From the cell containing the given text, extract its center point as [X, Y] coordinate. 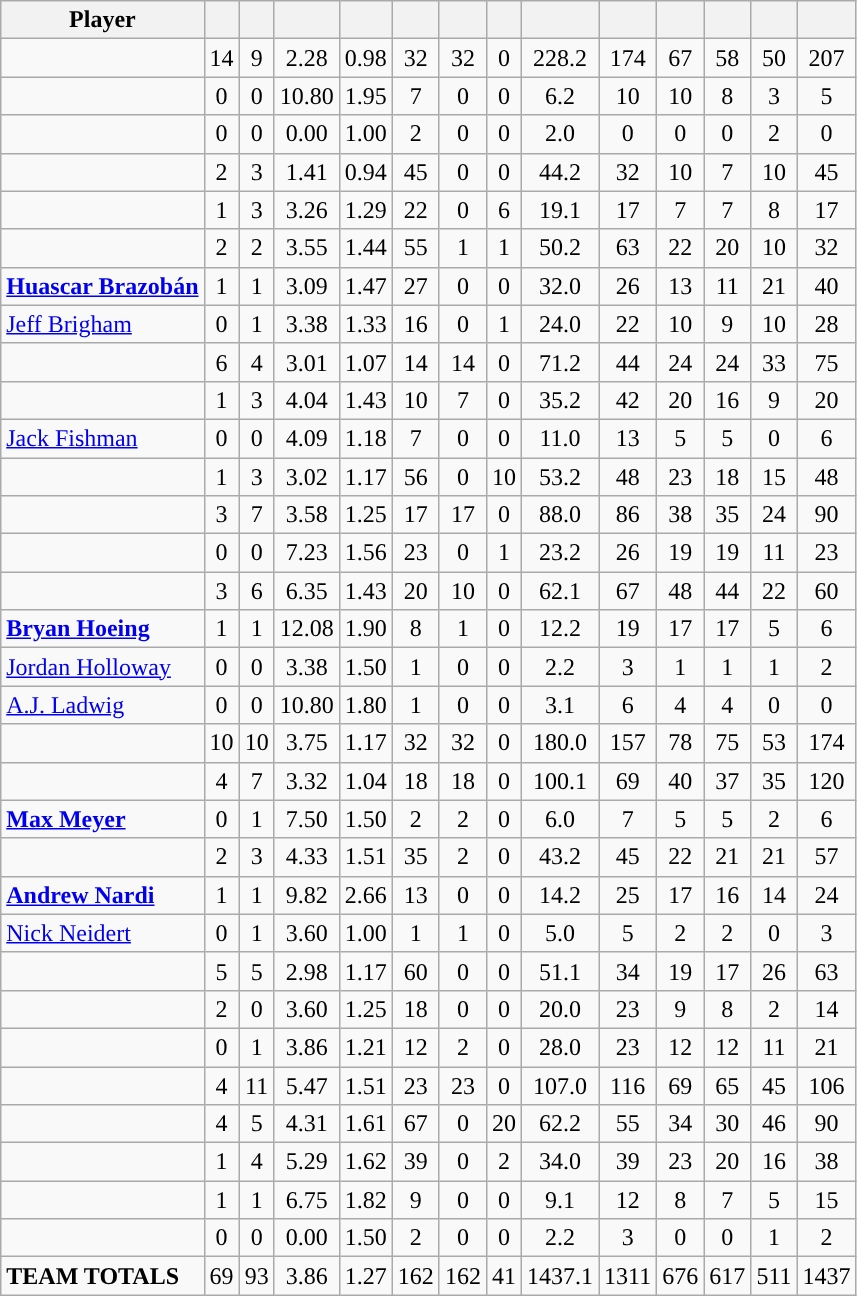
Huascar Brazobán [102, 286]
9.82 [306, 895]
1437.1 [560, 1276]
3.1 [560, 705]
676 [680, 1276]
11.0 [560, 438]
3.26 [306, 210]
71.2 [560, 362]
93 [256, 1276]
2.98 [306, 971]
32.0 [560, 286]
1.18 [366, 438]
53 [774, 743]
0.94 [366, 172]
TEAM TOTALS [102, 1276]
62.1 [560, 591]
A.J. Ladwig [102, 705]
4.33 [306, 857]
5.47 [306, 1085]
1.56 [366, 553]
42 [628, 400]
3.58 [306, 515]
28.0 [560, 1047]
207 [826, 58]
78 [680, 743]
1.07 [366, 362]
Player [102, 20]
6.35 [306, 591]
1.61 [366, 1124]
33 [774, 362]
51.1 [560, 971]
25 [628, 895]
9.1 [560, 1200]
3.75 [306, 743]
88.0 [560, 515]
Max Meyer [102, 819]
1.21 [366, 1047]
27 [416, 286]
116 [628, 1085]
1.27 [366, 1276]
0.98 [366, 58]
157 [628, 743]
1.29 [366, 210]
56 [416, 477]
4.04 [306, 400]
511 [774, 1276]
7.50 [306, 819]
6.2 [560, 96]
617 [728, 1276]
41 [504, 1276]
1.47 [366, 286]
2.66 [366, 895]
1.04 [366, 781]
14.2 [560, 895]
19.1 [560, 210]
2.28 [306, 58]
1.90 [366, 629]
5.29 [306, 1162]
20.0 [560, 1009]
107.0 [560, 1085]
3.02 [306, 477]
Bryan Hoeing [102, 629]
4.09 [306, 438]
6.75 [306, 1200]
5.0 [560, 933]
43.2 [560, 857]
100.1 [560, 781]
53.2 [560, 477]
30 [728, 1124]
86 [628, 515]
50 [774, 58]
4.31 [306, 1124]
Jack Fishman [102, 438]
23.2 [560, 553]
Jordan Holloway [102, 667]
24.0 [560, 324]
35.2 [560, 400]
1.62 [366, 1162]
57 [826, 857]
62.2 [560, 1124]
34.0 [560, 1162]
1.82 [366, 1200]
120 [826, 781]
28 [826, 324]
12.2 [560, 629]
Jeff Brigham [102, 324]
Nick Neidert [102, 933]
46 [774, 1124]
3.55 [306, 248]
Andrew Nardi [102, 895]
44.2 [560, 172]
6.0 [560, 819]
3.09 [306, 286]
1311 [628, 1276]
12.08 [306, 629]
2.0 [560, 134]
65 [728, 1085]
1.80 [366, 705]
180.0 [560, 743]
1.44 [366, 248]
1.33 [366, 324]
106 [826, 1085]
1437 [826, 1276]
3.32 [306, 781]
1.95 [366, 96]
3.01 [306, 362]
228.2 [560, 58]
37 [728, 781]
50.2 [560, 248]
7.23 [306, 553]
58 [728, 58]
1.41 [306, 172]
